Scan for the cell matching the given text and deliver its [X, Y] coordinate at center. 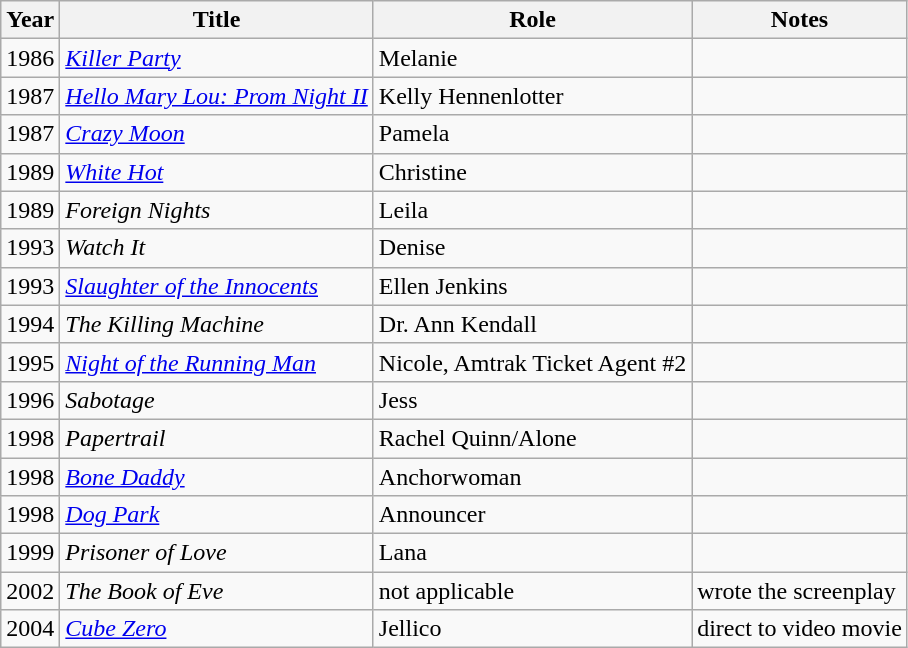
Cube Zero [216, 629]
Leila [532, 210]
Rachel Quinn/Alone [532, 438]
2004 [30, 629]
Bone Daddy [216, 477]
Nicole, Amtrak Ticket Agent #2 [532, 362]
wrote the screenplay [800, 591]
Notes [800, 20]
Watch It [216, 248]
Christine [532, 172]
Sabotage [216, 400]
Dog Park [216, 515]
1999 [30, 553]
Hello Mary Lou: Prom Night II [216, 96]
1996 [30, 400]
Ellen Jenkins [532, 286]
Foreign Nights [216, 210]
Papertrail [216, 438]
Jellico [532, 629]
1986 [30, 58]
1995 [30, 362]
Prisoner of Love [216, 553]
Killer Party [216, 58]
Pamela [532, 134]
Dr. Ann Kendall [532, 324]
Crazy Moon [216, 134]
Announcer [532, 515]
1994 [30, 324]
not applicable [532, 591]
Melanie [532, 58]
The Killing Machine [216, 324]
2002 [30, 591]
Jess [532, 400]
Kelly Hennenlotter [532, 96]
Lana [532, 553]
The Book of Eve [216, 591]
Slaughter of the Innocents [216, 286]
Role [532, 20]
White Hot [216, 172]
Anchorwoman [532, 477]
direct to video movie [800, 629]
Night of the Running Man [216, 362]
Year [30, 20]
Denise [532, 248]
Title [216, 20]
